Return (x, y) of the center of cell containing provided text 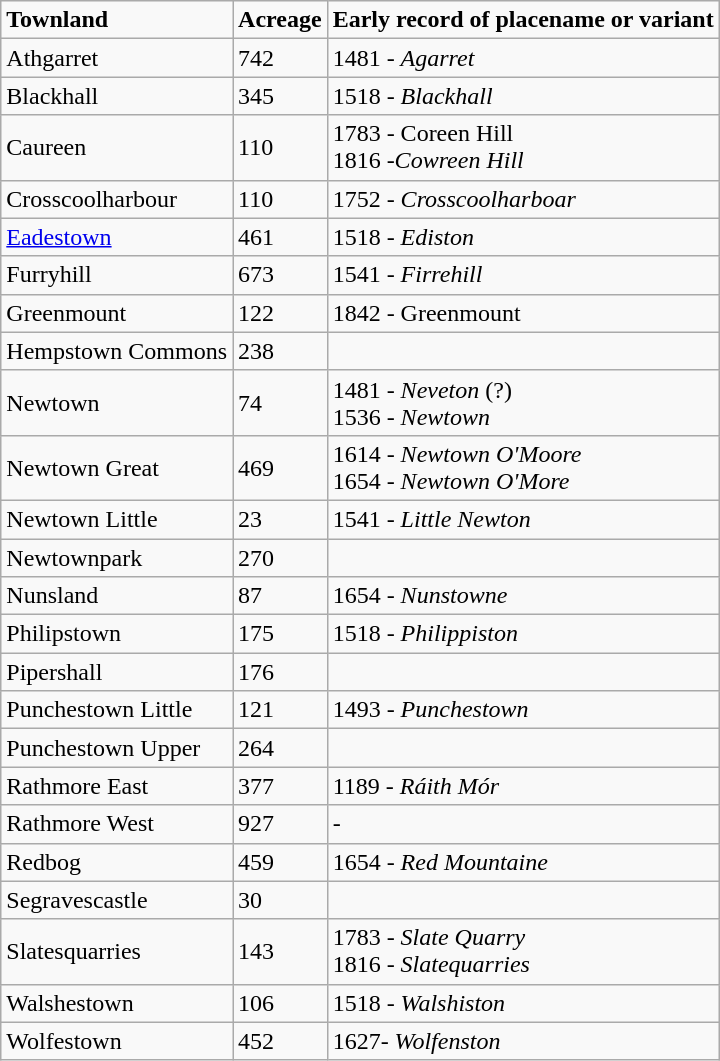
Punchestown Little (117, 710)
Newtown Great (117, 468)
Blackhall (117, 96)
Furryhill (117, 275)
Greenmount (117, 313)
Pipershall (117, 672)
1842 - Greenmount (523, 313)
Rathmore East (117, 786)
Newtown Little (117, 519)
106 (280, 1003)
Walshestown (117, 1003)
459 (280, 862)
23 (280, 519)
30 (280, 900)
Early record of placename or variant (523, 20)
Hempstown Commons (117, 351)
1481 - Neveton (?)1536 - Newtown (523, 402)
Athgarret (117, 58)
1518 - Walshiston (523, 1003)
121 (280, 710)
74 (280, 402)
Punchestown Upper (117, 748)
Redbog (117, 862)
1654 - Nunstowne (523, 596)
Wolfestown (117, 1041)
1518 - Blackhall (523, 96)
Slatesquarries (117, 952)
927 (280, 824)
238 (280, 351)
Townland (117, 20)
270 (280, 557)
Crosscoolharbour (117, 199)
1614 - Newtown O'Moore1654 - Newtown O'More (523, 468)
1518 - Philippiston (523, 634)
Newtownpark (117, 557)
- (523, 824)
1481 - Agarret (523, 58)
452 (280, 1041)
673 (280, 275)
1783 - Coreen Hill1816 -Cowreen Hill (523, 148)
Newtown (117, 402)
143 (280, 952)
1518 - Ediston (523, 237)
Segravescastle (117, 900)
264 (280, 748)
176 (280, 672)
Philipstown (117, 634)
1627- Wolfenston (523, 1041)
175 (280, 634)
469 (280, 468)
1752 - Crosscoolharboar (523, 199)
377 (280, 786)
Caureen (117, 148)
122 (280, 313)
87 (280, 596)
1654 - Red Mountaine (523, 862)
1783 - Slate Quarry1816 - Slatequarries (523, 952)
Nunsland (117, 596)
1541 - Little Newton (523, 519)
345 (280, 96)
742 (280, 58)
Rathmore West (117, 824)
461 (280, 237)
Eadestown (117, 237)
1541 - Firrehill (523, 275)
1493 - Punchestown (523, 710)
1189 - Ráith Mór (523, 786)
Acreage (280, 20)
